Find where the given text appears and provide that cell's center as [X, Y] coordinate. 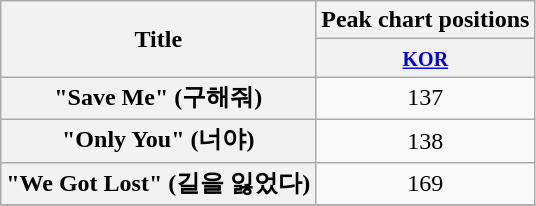
137 [426, 98]
Peak chart positions [426, 20]
Title [158, 39]
KOR [426, 58]
"Save Me" (구해줘) [158, 98]
"Only You" (너야) [158, 140]
"We Got Lost" (길을 잃었다) [158, 184]
138 [426, 140]
169 [426, 184]
